Return [X, Y] of the center of cell containing provided text 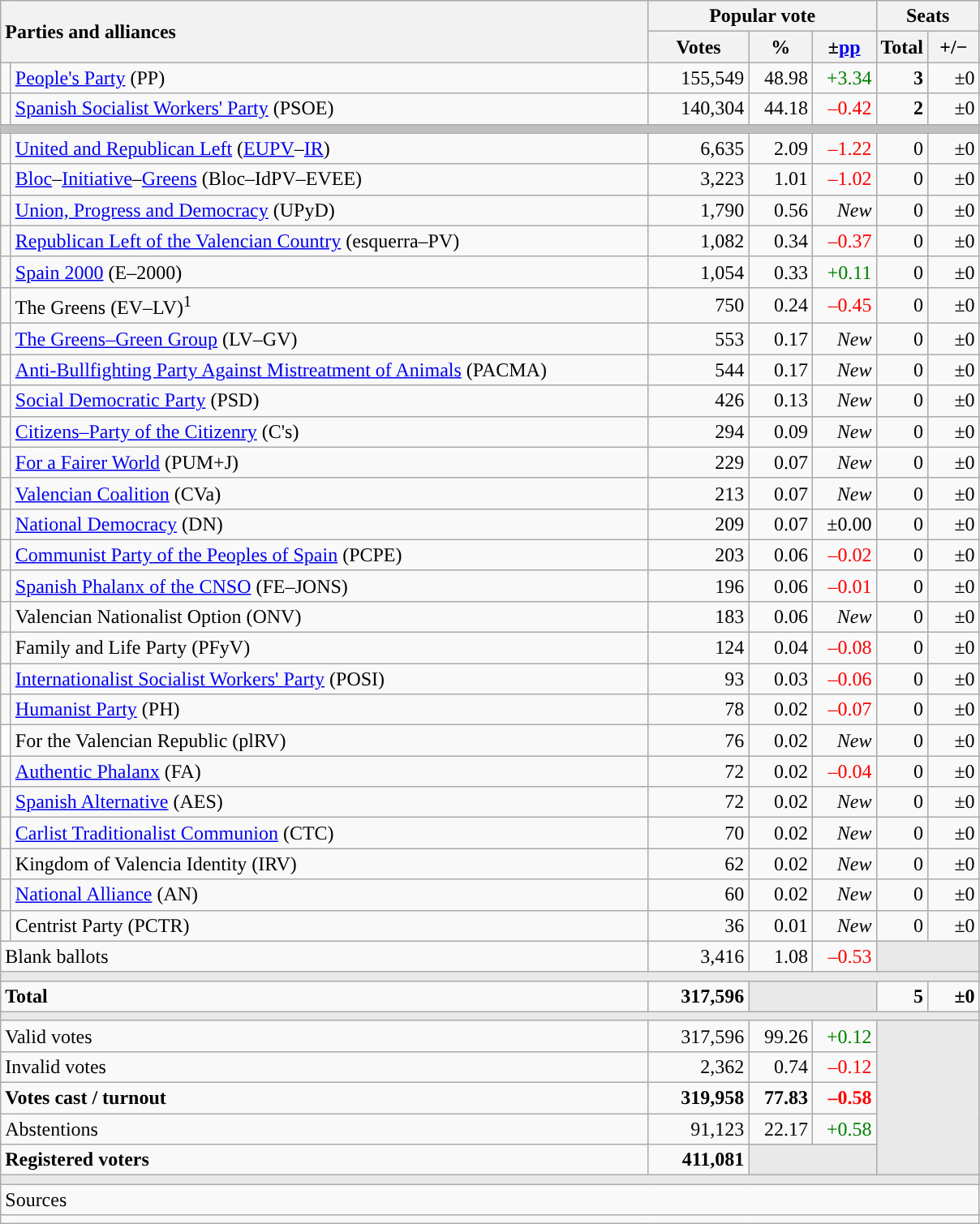
0.33 [780, 272]
National Alliance (AN) [329, 895]
Bloc–Initiative–Greens (Bloc–IdPV–EVEE) [329, 179]
–0.37 [844, 241]
Authentic Phalanx (FA) [329, 771]
Spanish Socialist Workers' Party (PSOE) [329, 109]
62 [698, 864]
0.01 [780, 926]
Republican Left of the Valencian Country (esquerra–PV) [329, 241]
+/− [954, 47]
–1.02 [844, 179]
44.18 [780, 109]
±0.00 [844, 524]
426 [698, 401]
0.09 [780, 432]
% [780, 47]
1,054 [698, 272]
–0.01 [844, 586]
+3.34 [844, 78]
183 [698, 616]
2,362 [698, 1067]
0.56 [780, 210]
750 [698, 305]
Valencian Nationalist Option (ONV) [329, 616]
0.24 [780, 305]
544 [698, 370]
For a Fairer World (PUM+J) [329, 462]
–0.12 [844, 1067]
Communist Party of the Peoples of Spain (PCPE) [329, 555]
Spanish Phalanx of the CNSO (FE–JONS) [329, 586]
People's Party (PP) [329, 78]
Citizens–Party of the Citizenry (C's) [329, 432]
Sources [490, 1200]
The Greens–Green Group (LV–GV) [329, 339]
3 [902, 78]
United and Republican Left (EUPV–IR) [329, 148]
–0.04 [844, 771]
Votes cast / turnout [325, 1098]
Union, Progress and Democracy (UPyD) [329, 210]
Votes [698, 47]
3,223 [698, 179]
Anti-Bullfighting Party Against Mistreatment of Animals (PACMA) [329, 370]
203 [698, 555]
Seats [928, 16]
91,123 [698, 1129]
–0.06 [844, 679]
319,958 [698, 1098]
294 [698, 432]
Blank ballots [325, 956]
124 [698, 648]
48.98 [780, 78]
3,416 [698, 956]
Popular vote [763, 16]
2.09 [780, 148]
–1.22 [844, 148]
1,790 [698, 210]
22.17 [780, 1129]
For the Valencian Republic (plRV) [329, 741]
–0.45 [844, 305]
70 [698, 833]
36 [698, 926]
Centrist Party (PCTR) [329, 926]
99.26 [780, 1036]
±pp [844, 47]
93 [698, 679]
0.03 [780, 679]
0.74 [780, 1067]
National Democracy (DN) [329, 524]
60 [698, 895]
–0.08 [844, 648]
155,549 [698, 78]
77.83 [780, 1098]
1,082 [698, 241]
Valid votes [325, 1036]
Abstentions [325, 1129]
+0.11 [844, 272]
2 [902, 109]
209 [698, 524]
The Greens (EV–LV)1 [329, 305]
0.13 [780, 401]
196 [698, 586]
Carlist Traditionalist Communion (CTC) [329, 833]
–0.53 [844, 956]
Kingdom of Valencia Identity (IRV) [329, 864]
–0.07 [844, 710]
Spain 2000 (E–2000) [329, 272]
1.01 [780, 179]
Spanish Alternative (AES) [329, 802]
411,081 [698, 1160]
5 [902, 996]
0.34 [780, 241]
76 [698, 741]
+0.12 [844, 1036]
6,635 [698, 148]
Invalid votes [325, 1067]
–0.02 [844, 555]
213 [698, 493]
0.04 [780, 648]
Social Democratic Party (PSD) [329, 401]
78 [698, 710]
Parties and alliances [325, 32]
–0.42 [844, 109]
–0.58 [844, 1098]
229 [698, 462]
140,304 [698, 109]
Registered voters [325, 1160]
+0.58 [844, 1129]
553 [698, 339]
Humanist Party (PH) [329, 710]
1.08 [780, 956]
Internationalist Socialist Workers' Party (POSI) [329, 679]
Family and Life Party (PFyV) [329, 648]
Valencian Coalition (CVa) [329, 493]
